For the text-containing cell, return its midpoint in [X, Y] coordinate format. 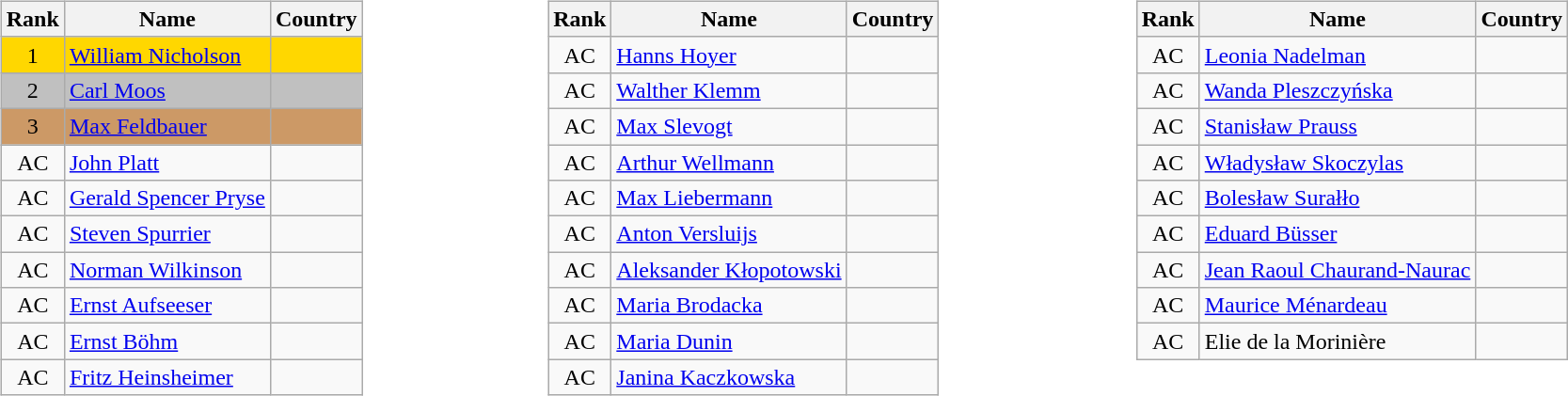
Maurice Ménardeau [1338, 306]
Anton Versluijs [729, 234]
William Nicholson [167, 55]
Wanda Pleszczyńska [1338, 90]
Janina Kaczkowska [729, 377]
Elie de la Morinière [1338, 341]
Max Feldbauer [167, 126]
Bolesław Surałło [1338, 198]
Maria Dunin [729, 341]
Maria Brodacka [729, 306]
Aleksander Kłopotowski [729, 270]
Leonia Nadelman [1338, 55]
Gerald Spencer Pryse [167, 198]
1 [32, 55]
Ernst Aufseeser [167, 306]
Jean Raoul Chaurand-Naurac [1338, 270]
Władysław Skoczylas [1338, 163]
Carl Moos [167, 90]
2 [32, 90]
Max Slevogt [729, 126]
Steven Spurrier [167, 234]
Fritz Heinsheimer [167, 377]
Ernst Böhm [167, 341]
Eduard Büsser [1338, 234]
Max Liebermann [729, 198]
3 [32, 126]
John Platt [167, 163]
Norman Wilkinson [167, 270]
Stanisław Prauss [1338, 126]
Walther Klemm [729, 90]
Arthur Wellmann [729, 163]
Hanns Hoyer [729, 55]
